Capture the cell that displays the provided text and extract its (X, Y) central coordinate. 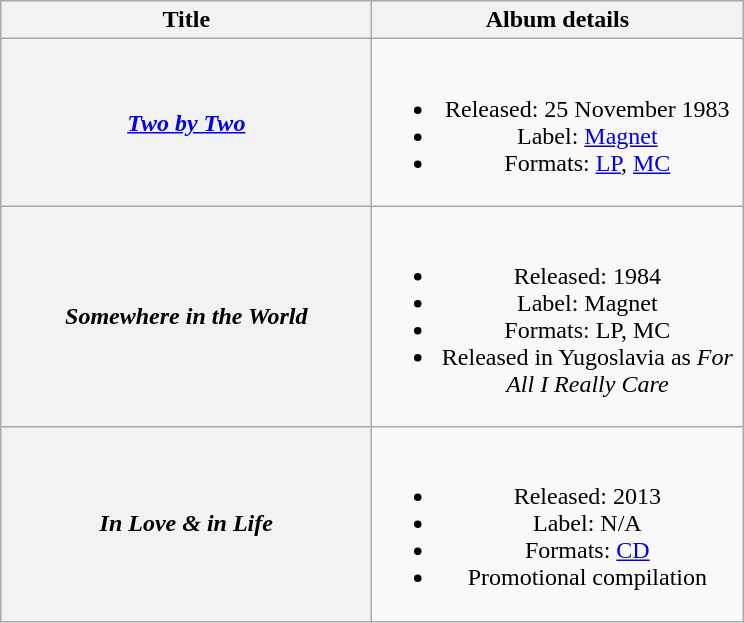
Two by Two (186, 122)
Somewhere in the World (186, 316)
Title (186, 20)
Released: 1984Label: MagnetFormats: LP, MCReleased in Yugoslavia as For All I Really Care (558, 316)
Released: 25 November 1983Label: MagnetFormats: LP, MC (558, 122)
In Love & in Life (186, 524)
Released: 2013Label: N/AFormats: CDPromotional compilation (558, 524)
Album details (558, 20)
